Find where the given text appears and provide that cell's center as (X, Y) coordinate. 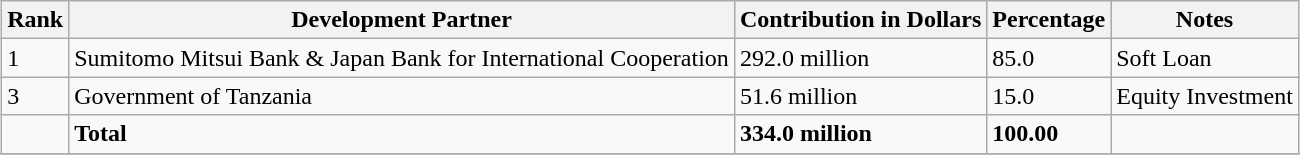
Percentage (1049, 20)
15.0 (1049, 96)
85.0 (1049, 58)
3 (36, 96)
Contribution in Dollars (860, 20)
Development Partner (402, 20)
Government of Tanzania (402, 96)
334.0 million (860, 134)
Equity Investment (1205, 96)
Total (402, 134)
Soft Loan (1205, 58)
Sumitomo Mitsui Bank & Japan Bank for International Cooperation (402, 58)
292.0 million (860, 58)
51.6 million (860, 96)
Rank (36, 20)
Notes (1205, 20)
1 (36, 58)
100.00 (1049, 134)
